Return the (x, y) coordinate for the center point of the cell that contains the specified text.  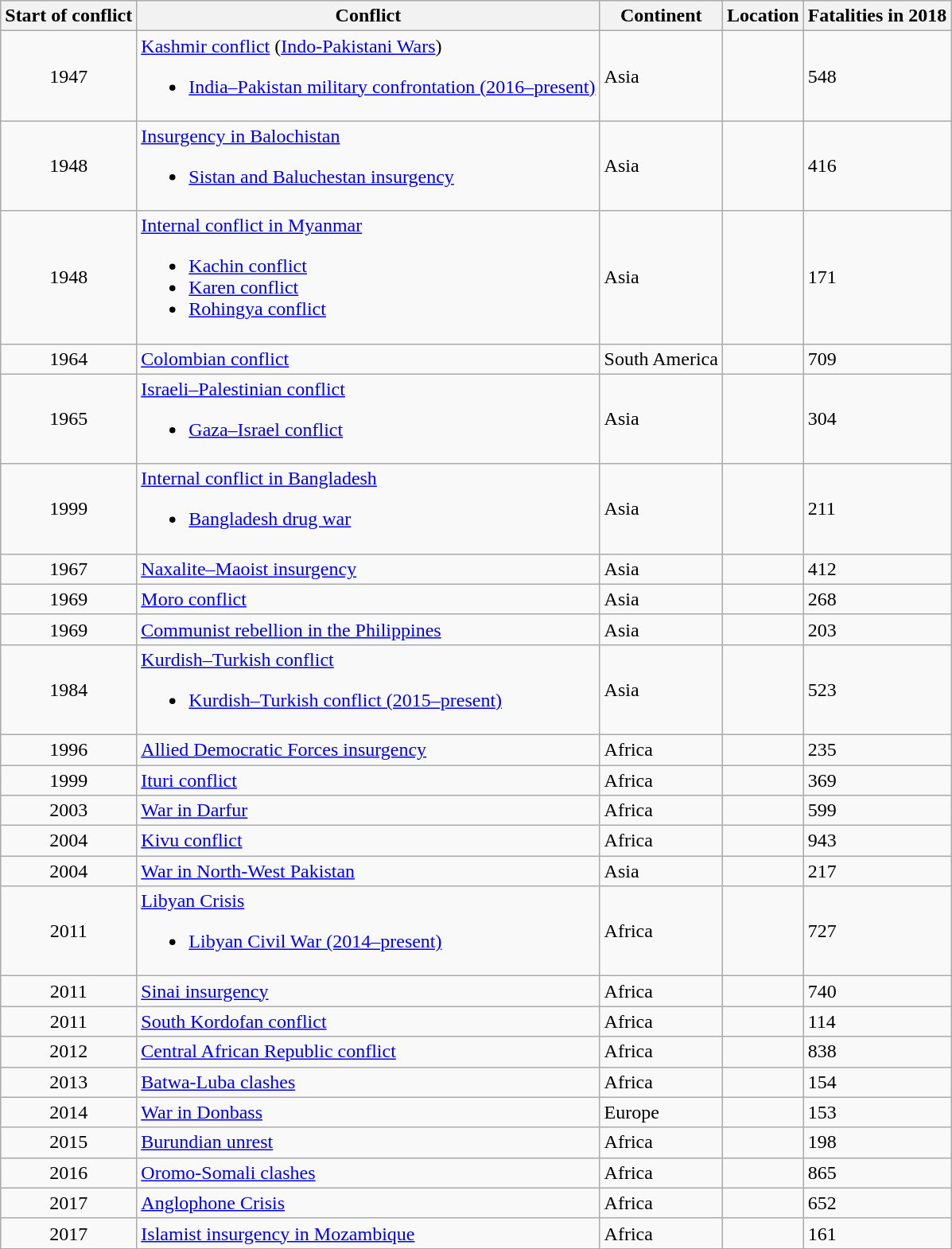
268 (877, 599)
Kashmir conflict (Indo-Pakistani Wars)India–Pakistan military confrontation (2016–present) (368, 76)
198 (877, 1142)
1964 (68, 359)
114 (877, 1021)
153 (877, 1112)
416 (877, 165)
Sinai insurgency (368, 991)
Location (763, 16)
211 (877, 509)
740 (877, 991)
709 (877, 359)
1996 (68, 749)
Fatalities in 2018 (877, 16)
South America (661, 359)
Europe (661, 1112)
Moro conflict (368, 599)
Naxalite–Maoist insurgency (368, 569)
Start of conflict (68, 16)
War in Darfur (368, 811)
Colombian conflict (368, 359)
1967 (68, 569)
Insurgency in BalochistanSistan and Baluchestan insurgency (368, 165)
304 (877, 418)
2015 (68, 1142)
Israeli–Palestinian conflictGaza–Israel conflict (368, 418)
War in North-West Pakistan (368, 871)
865 (877, 1173)
Anglophone Crisis (368, 1203)
203 (877, 629)
1947 (68, 76)
Kurdish–Turkish conflictKurdish–Turkish conflict (2015–present) (368, 689)
Continent (661, 16)
2014 (68, 1112)
2012 (68, 1052)
Communist rebellion in the Philippines (368, 629)
Conflict (368, 16)
South Kordofan conflict (368, 1021)
369 (877, 780)
2003 (68, 811)
154 (877, 1082)
235 (877, 749)
652 (877, 1203)
523 (877, 689)
Ituri conflict (368, 780)
War in Donbass (368, 1112)
Central African Republic conflict (368, 1052)
Burundian unrest (368, 1142)
Libyan CrisisLibyan Civil War (2014–present) (368, 931)
Batwa-Luba clashes (368, 1082)
217 (877, 871)
171 (877, 277)
2016 (68, 1173)
2013 (68, 1082)
412 (877, 569)
Allied Democratic Forces insurgency (368, 749)
Internal conflict in BangladeshBangladesh drug war (368, 509)
161 (877, 1233)
599 (877, 811)
Oromo-Somali clashes (368, 1173)
548 (877, 76)
1984 (68, 689)
727 (877, 931)
1965 (68, 418)
943 (877, 841)
Internal conflict in MyanmarKachin conflictKaren conflictRohingya conflict (368, 277)
838 (877, 1052)
Kivu conflict (368, 841)
Islamist insurgency in Mozambique (368, 1233)
